From the cell containing the given text, extract its center point as (X, Y) coordinate. 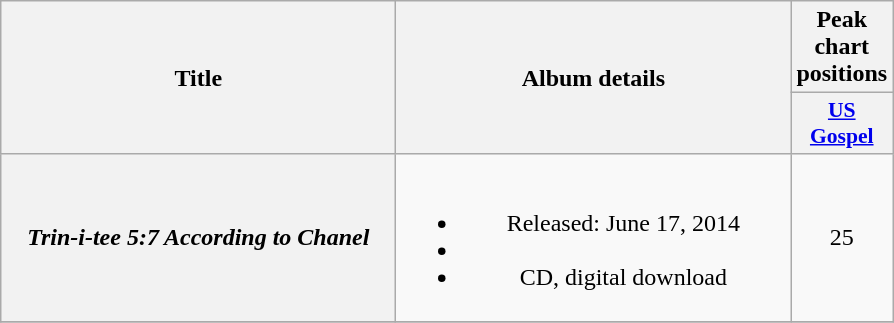
Album details (594, 78)
Title (198, 78)
Trin-i-tee 5:7 According to Chanel (198, 238)
Peak chart positions (842, 47)
USGospel (842, 124)
25 (842, 238)
Released: June 17, 2014CD, digital download (594, 238)
